Scan for the cell matching the given text and deliver its (x, y) coordinate at center. 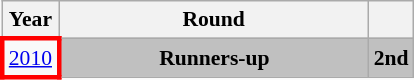
Round (214, 20)
Runners-up (214, 58)
Year (30, 20)
2010 (30, 58)
2nd (392, 58)
